Determine the [x, y] coordinate at the center of the cell enclosing the given text.  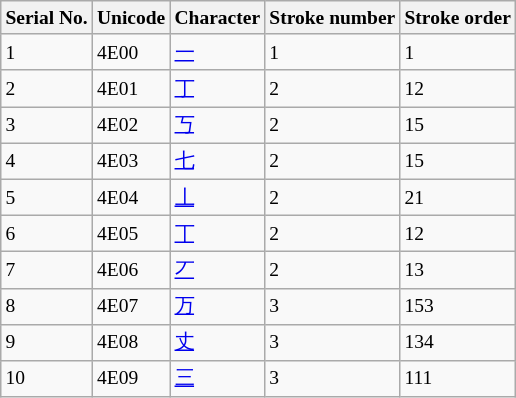
5 [47, 197]
Serial No. [47, 18]
7 [47, 270]
4 [47, 161]
13 [458, 270]
4E00 [131, 52]
三 [218, 379]
4E09 [131, 379]
七 [218, 161]
丁 [218, 88]
丈 [218, 342]
4E02 [131, 125]
153 [458, 306]
丂 [218, 125]
Character [218, 18]
Stroke order [458, 18]
Unicode [131, 18]
21 [458, 197]
Stroke number [332, 18]
丆 [218, 270]
6 [47, 233]
4E04 [131, 197]
4E06 [131, 270]
9 [47, 342]
丅 [218, 233]
4E05 [131, 233]
134 [458, 342]
4E03 [131, 161]
10 [47, 379]
4E07 [131, 306]
丄 [218, 197]
万 [218, 306]
4E01 [131, 88]
一 [218, 52]
4E08 [131, 342]
8 [47, 306]
111 [458, 379]
